For the text-containing cell, return its midpoint in [x, y] coordinate format. 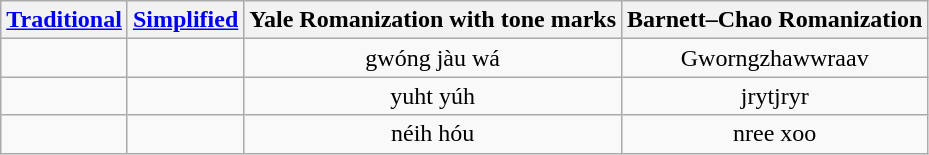
Gworngzhawwraav [775, 58]
Traditional [64, 20]
yuht yúh [433, 96]
gwóng jàu wá [433, 58]
jrytjryr [775, 96]
Simplified [185, 20]
nree xoo [775, 134]
néih hóu [433, 134]
Yale Romanization with tone marks [433, 20]
Barnett–Chao Romanization [775, 20]
